Find where the given text appears and provide that cell's center as [X, Y] coordinate. 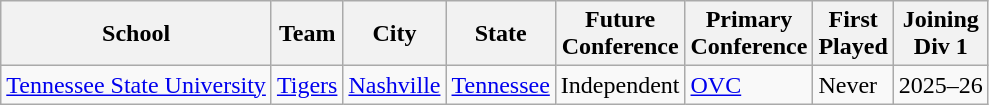
Tennessee State University [136, 85]
PrimaryConference [749, 34]
Tigers [307, 85]
State [500, 34]
Never [853, 85]
Independent [620, 85]
Tennessee [500, 85]
City [394, 34]
JoiningDiv 1 [940, 34]
FirstPlayed [853, 34]
Team [307, 34]
OVC [749, 85]
Nashville [394, 85]
FutureConference [620, 34]
2025–26 [940, 85]
School [136, 34]
